Extract the (X, Y) coordinate from the center of the cell holding the provided text.  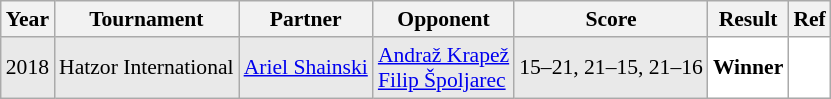
Opponent (444, 19)
15–21, 21–15, 21–16 (611, 68)
2018 (28, 68)
Ref (809, 19)
Result (748, 19)
Year (28, 19)
Tournament (146, 19)
Winner (748, 68)
Hatzor International (146, 68)
Andraž Krapež Filip Špoljarec (444, 68)
Partner (306, 19)
Score (611, 19)
Ariel Shainski (306, 68)
